Capture the cell that displays the provided text and extract its [x, y] central coordinate. 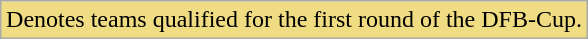
Denotes teams qualified for the first round of the DFB-Cup. [294, 20]
